Return [X, Y] of the center of cell containing provided text 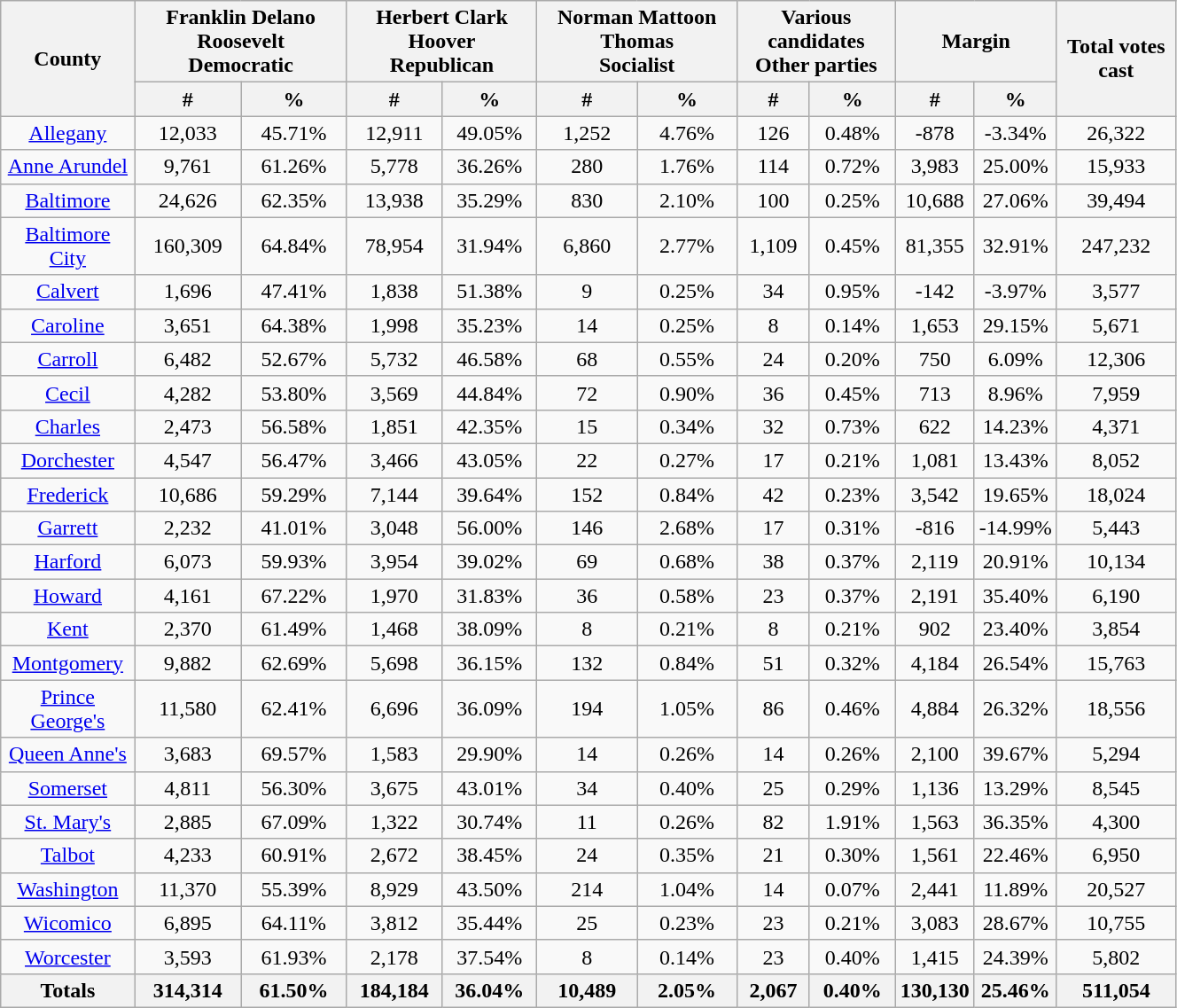
126 [774, 133]
35.40% [1016, 596]
62.35% [294, 200]
1,081 [934, 460]
44.84% [489, 393]
15 [587, 426]
27.06% [1016, 200]
Harford [67, 562]
23.40% [1016, 629]
-14.99% [1016, 528]
25.00% [1016, 167]
4,300 [1116, 822]
County [67, 59]
830 [587, 200]
38 [774, 562]
2,232 [188, 528]
Talbot [67, 856]
19.65% [1016, 494]
18,024 [1116, 494]
2,067 [774, 990]
Anne Arundel [67, 167]
13.43% [1016, 460]
Frederick [67, 494]
-142 [934, 292]
7,144 [394, 494]
152 [587, 494]
36.26% [489, 167]
81,355 [934, 246]
38.45% [489, 856]
314,314 [188, 990]
0.30% [853, 856]
Montgomery [67, 663]
Calvert [67, 292]
47.41% [294, 292]
-816 [934, 528]
3,083 [934, 923]
29.15% [1016, 325]
26,322 [1116, 133]
-3.97% [1016, 292]
35.23% [489, 325]
2.05% [688, 990]
5,732 [394, 359]
Various candidatesOther parties [817, 42]
64.11% [294, 923]
2,672 [394, 856]
2.10% [688, 200]
11,580 [188, 709]
1,851 [394, 426]
Garrett [67, 528]
0.07% [853, 889]
194 [587, 709]
6,696 [394, 709]
Charles [67, 426]
Norman Mattoon ThomasSocialist [637, 42]
61.26% [294, 167]
53.80% [294, 393]
15,933 [1116, 167]
39.67% [1016, 754]
Herbert Clark HooverRepublican [441, 42]
5,778 [394, 167]
8.96% [1016, 393]
St. Mary's [67, 822]
1.91% [853, 822]
56.00% [489, 528]
78,954 [394, 246]
5,294 [1116, 754]
0.48% [853, 133]
1,970 [394, 596]
12,033 [188, 133]
-3.34% [1016, 133]
10,688 [934, 200]
3,854 [1116, 629]
0.58% [688, 596]
20,527 [1116, 889]
3,683 [188, 754]
5,671 [1116, 325]
36.09% [489, 709]
6,860 [587, 246]
26.54% [1016, 663]
56.47% [294, 460]
49.05% [489, 133]
5,802 [1116, 957]
35.44% [489, 923]
2,441 [934, 889]
24.39% [1016, 957]
146 [587, 528]
6,895 [188, 923]
26.32% [1016, 709]
0.90% [688, 393]
Cecil [67, 393]
42.35% [489, 426]
0.72% [853, 167]
1,998 [394, 325]
13.29% [1016, 788]
64.84% [294, 246]
3,983 [934, 167]
13,938 [394, 200]
3,812 [394, 923]
0.55% [688, 359]
69.57% [294, 754]
61.93% [294, 957]
Dorchester [67, 460]
6,073 [188, 562]
36.04% [489, 990]
4,233 [188, 856]
0.29% [853, 788]
51.38% [489, 292]
1,583 [394, 754]
1.04% [688, 889]
9,761 [188, 167]
3,569 [394, 393]
1,696 [188, 292]
51 [774, 663]
8,052 [1116, 460]
12,306 [1116, 359]
20.91% [1016, 562]
31.83% [489, 596]
10,489 [587, 990]
0.31% [853, 528]
1.76% [688, 167]
59.93% [294, 562]
21 [774, 856]
0.73% [853, 426]
8,929 [394, 889]
18,556 [1116, 709]
1,252 [587, 133]
62.69% [294, 663]
25.46% [1016, 990]
4,811 [188, 788]
Queen Anne's [67, 754]
0.68% [688, 562]
45.71% [294, 133]
Allegany [67, 133]
11,370 [188, 889]
214 [587, 889]
43.05% [489, 460]
64.38% [294, 325]
56.58% [294, 426]
68 [587, 359]
Howard [67, 596]
Total votes cast [1116, 59]
Totals [67, 990]
5,443 [1116, 528]
160,309 [188, 246]
86 [774, 709]
4,547 [188, 460]
39,494 [1116, 200]
Franklin Delano RooseveltDemocratic [241, 42]
6.09% [1016, 359]
280 [587, 167]
9,882 [188, 663]
72 [587, 393]
22 [587, 460]
4,184 [934, 663]
31.94% [489, 246]
32 [774, 426]
6,482 [188, 359]
39.02% [489, 562]
132 [587, 663]
82 [774, 822]
6,950 [1116, 856]
2,191 [934, 596]
11 [587, 822]
36.15% [489, 663]
2.77% [688, 246]
3,593 [188, 957]
35.29% [489, 200]
59.29% [294, 494]
Washington [67, 889]
36.35% [1016, 822]
Margin [976, 42]
0.46% [853, 709]
4.76% [688, 133]
Prince George's [67, 709]
37.54% [489, 957]
511,054 [1116, 990]
7,959 [1116, 393]
46.58% [489, 359]
52.67% [294, 359]
2,473 [188, 426]
8,545 [1116, 788]
1,322 [394, 822]
56.30% [294, 788]
10,755 [1116, 923]
10,686 [188, 494]
15,763 [1116, 663]
2,885 [188, 822]
67.09% [294, 822]
Kent [67, 629]
69 [587, 562]
3,048 [394, 528]
750 [934, 359]
12,911 [394, 133]
39.64% [489, 494]
Carroll [67, 359]
55.39% [294, 889]
3,954 [394, 562]
42 [774, 494]
Worcester [67, 957]
Wicomico [67, 923]
1.05% [688, 709]
30.74% [489, 822]
3,577 [1116, 292]
32.91% [1016, 246]
247,232 [1116, 246]
Caroline [67, 325]
2,178 [394, 957]
0.27% [688, 460]
41.01% [294, 528]
1,838 [394, 292]
622 [934, 426]
1,109 [774, 246]
1,561 [934, 856]
1,415 [934, 957]
11.89% [1016, 889]
0.35% [688, 856]
130,130 [934, 990]
10,134 [1116, 562]
43.01% [489, 788]
14.23% [1016, 426]
0.34% [688, 426]
60.91% [294, 856]
0.20% [853, 359]
4,161 [188, 596]
29.90% [489, 754]
Baltimore [67, 200]
1,468 [394, 629]
0.32% [853, 663]
5,698 [394, 663]
6,190 [1116, 596]
100 [774, 200]
61.50% [294, 990]
Baltimore City [67, 246]
4,282 [188, 393]
-878 [934, 133]
22.46% [1016, 856]
38.09% [489, 629]
902 [934, 629]
4,884 [934, 709]
0.95% [853, 292]
1,136 [934, 788]
3,466 [394, 460]
3,542 [934, 494]
62.41% [294, 709]
3,675 [394, 788]
1,653 [934, 325]
2,119 [934, 562]
1,563 [934, 822]
67.22% [294, 596]
Somerset [67, 788]
24,626 [188, 200]
184,184 [394, 990]
28.67% [1016, 923]
9 [587, 292]
114 [774, 167]
2.68% [688, 528]
713 [934, 393]
2,100 [934, 754]
43.50% [489, 889]
61.49% [294, 629]
2,370 [188, 629]
4,371 [1116, 426]
3,651 [188, 325]
